Search for the cell housing the specified text and yield its (x, y) center coordinate. 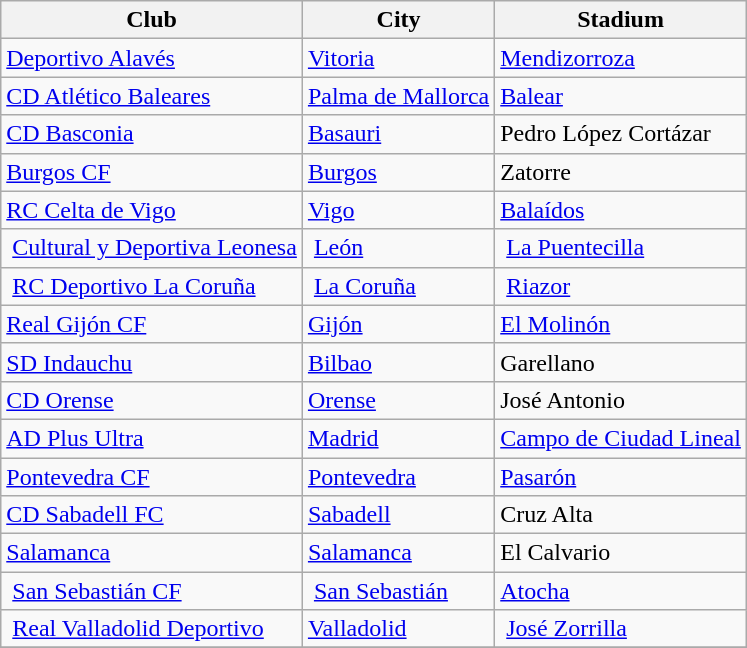
RC Deportivo La Coruña (152, 286)
City (398, 20)
Vitoria (398, 58)
San Sebastián (398, 591)
Zatorre (621, 172)
José Zorrilla (621, 629)
Gijón (398, 324)
Pontevedra CF (152, 477)
Burgos (398, 172)
Pedro López Cortázar (621, 134)
Basauri (398, 134)
La Coruña (398, 286)
Cruz Alta (621, 515)
Club (152, 20)
San Sebastián CF (152, 591)
Palma de Mallorca (398, 96)
Campo de Ciudad Lineal (621, 438)
Bilbao (398, 362)
Cultural y Deportiva Leonesa (152, 248)
Balaídos (621, 210)
CD Orense (152, 400)
León (398, 248)
Burgos CF (152, 172)
Real Valladolid Deportivo (152, 629)
Madrid (398, 438)
Orense (398, 400)
Pontevedra (398, 477)
El Molinón (621, 324)
SD Indauchu (152, 362)
Garellano (621, 362)
Valladolid (398, 629)
José Antonio (621, 400)
Deportivo Alavés (152, 58)
Riazor (621, 286)
RC Celta de Vigo (152, 210)
El Calvario (621, 553)
Sabadell (398, 515)
Pasarón (621, 477)
Atocha (621, 591)
Vigo (398, 210)
CD Atlético Baleares (152, 96)
AD Plus Ultra (152, 438)
Stadium (621, 20)
CD Basconia (152, 134)
Balear (621, 96)
Mendizorroza (621, 58)
CD Sabadell FC (152, 515)
La Puentecilla (621, 248)
Real Gijón CF (152, 324)
